Find where the given text appears and provide that cell's center as [x, y] coordinate. 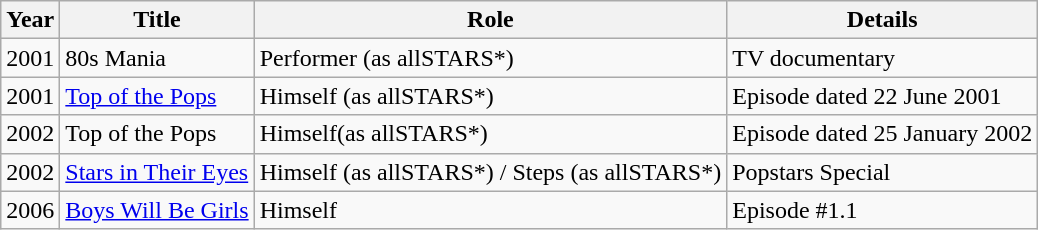
Performer (as allSTARS*) [490, 58]
TV documentary [882, 58]
Episode dated 22 June 2001 [882, 96]
Himself(as allSTARS*) [490, 134]
Himself (as allSTARS*) [490, 96]
Boys Will Be Girls [157, 210]
2006 [30, 210]
Episode #1.1 [882, 210]
Year [30, 20]
Himself [490, 210]
Role [490, 20]
Popstars Special [882, 172]
Title [157, 20]
Stars in Their Eyes [157, 172]
Episode dated 25 January 2002 [882, 134]
80s Mania [157, 58]
Details [882, 20]
Himself (as allSTARS*) / Steps (as allSTARS*) [490, 172]
